Identify which cell holds the provided text, then report its [X, Y] central coordinate. 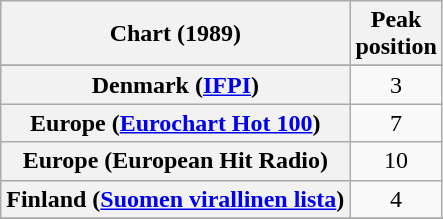
Europe (European Hit Radio) [176, 161]
Europe (Eurochart Hot 100) [176, 123]
10 [396, 161]
7 [396, 123]
Peakposition [396, 34]
Denmark (IFPI) [176, 85]
Finland (Suomen virallinen lista) [176, 199]
4 [396, 199]
Chart (1989) [176, 34]
3 [396, 85]
